Identify which cell holds the provided text, then report its (x, y) central coordinate. 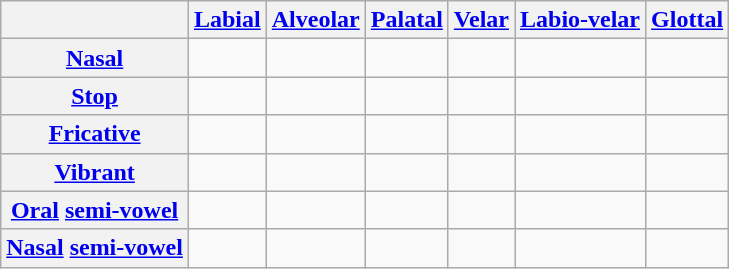
Palatal (406, 20)
Oral semi-vowel (95, 210)
Alveolar (316, 20)
Nasal semi-vowel (95, 248)
Vibrant (95, 172)
Glottal (688, 20)
Stop (95, 96)
Nasal (95, 58)
Fricative (95, 134)
Velar (481, 20)
Labio-velar (580, 20)
Labial (227, 20)
